Extract the [X, Y] coordinate from the center of the cell holding the provided text.  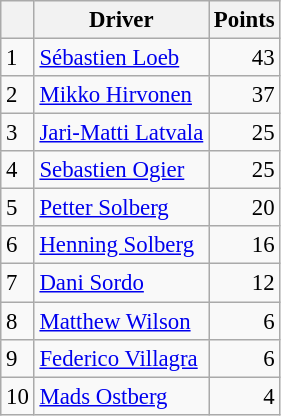
Jari-Matti Latvala [121, 133]
Dani Sordo [121, 283]
5 [18, 208]
10 [18, 396]
1 [18, 58]
Mads Ostberg [121, 396]
Federico Villagra [121, 358]
2 [18, 95]
20 [244, 208]
Mikko Hirvonen [121, 95]
Points [244, 20]
3 [18, 133]
9 [18, 358]
Sébastien Loeb [121, 58]
Matthew Wilson [121, 321]
Henning Solberg [121, 245]
8 [18, 321]
Petter Solberg [121, 208]
Driver [121, 20]
7 [18, 283]
37 [244, 95]
43 [244, 58]
16 [244, 245]
Sebastien Ogier [121, 170]
12 [244, 283]
